Identify which cell holds the provided text, then report its [X, Y] central coordinate. 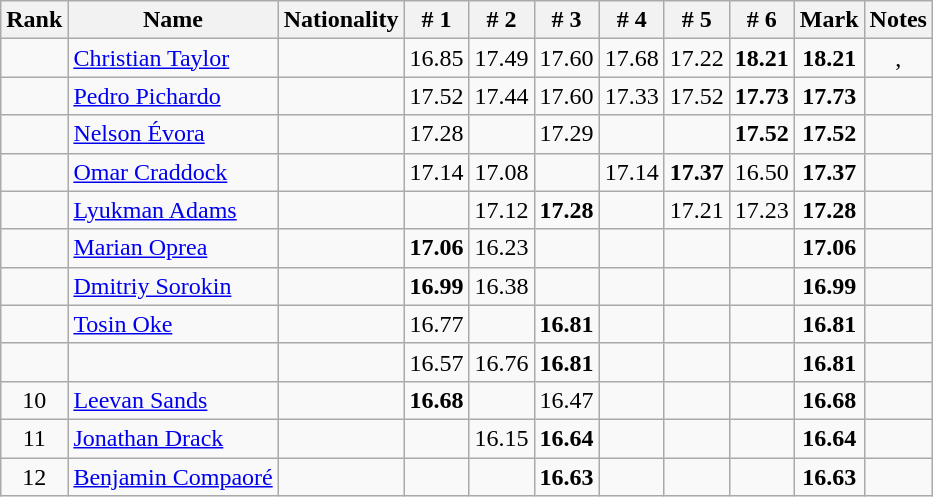
17.21 [696, 210]
Christian Taylor [173, 58]
17.12 [502, 210]
16.15 [502, 438]
16.47 [566, 400]
# 2 [502, 20]
Omar Craddock [173, 172]
16.38 [502, 286]
16.85 [436, 58]
10 [34, 400]
16.50 [762, 172]
Dmitriy Sorokin [173, 286]
Rank [34, 20]
Lyukman Adams [173, 210]
Leevan Sands [173, 400]
17.08 [502, 172]
17.44 [502, 96]
Notes [898, 20]
Tosin Oke [173, 324]
17.29 [566, 134]
# 6 [762, 20]
16.77 [436, 324]
Mark [829, 20]
Nationality [341, 20]
Name [173, 20]
16.23 [502, 248]
17.23 [762, 210]
Marian Oprea [173, 248]
# 1 [436, 20]
# 3 [566, 20]
# 5 [696, 20]
17.68 [632, 58]
17.33 [632, 96]
Benjamin Compaoré [173, 477]
16.76 [502, 362]
16.57 [436, 362]
12 [34, 477]
Nelson Évora [173, 134]
, [898, 58]
# 4 [632, 20]
17.22 [696, 58]
Pedro Pichardo [173, 96]
17.49 [502, 58]
11 [34, 438]
Jonathan Drack [173, 438]
